From the cell containing the given text, extract its center point as [X, Y] coordinate. 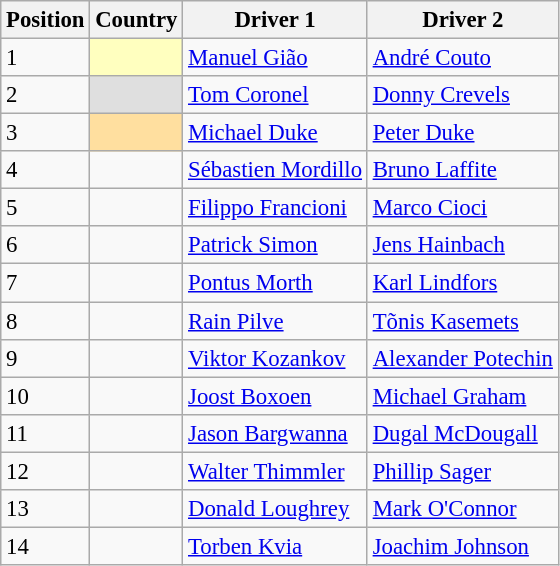
3 [46, 133]
Pontus Morth [276, 283]
9 [46, 358]
11 [46, 433]
10 [46, 396]
Tõnis Kasemets [462, 321]
8 [46, 321]
Jens Hainbach [462, 245]
Michael Graham [462, 396]
Joachim Johnson [462, 546]
Dugal McDougall [462, 433]
Alexander Potechin [462, 358]
1 [46, 58]
Mark O'Connor [462, 509]
Sébastien Mordillo [276, 170]
Bruno Laffite [462, 170]
4 [46, 170]
7 [46, 283]
Phillip Sager [462, 471]
Michael Duke [276, 133]
Jason Bargwanna [276, 433]
Marco Cioci [462, 208]
5 [46, 208]
6 [46, 245]
Patrick Simon [276, 245]
Viktor Kozankov [276, 358]
Manuel Gião [276, 58]
Karl Lindfors [462, 283]
Position [46, 20]
Country [136, 20]
Peter Duke [462, 133]
Rain Pilve [276, 321]
André Couto [462, 58]
13 [46, 509]
Donald Loughrey [276, 509]
Driver 1 [276, 20]
Filippo Francioni [276, 208]
Tom Coronel [276, 95]
12 [46, 471]
Torben Kvia [276, 546]
Donny Crevels [462, 95]
14 [46, 546]
Walter Thimmler [276, 471]
Joost Boxoen [276, 396]
2 [46, 95]
Driver 2 [462, 20]
